Return [x, y] of the center of cell containing provided text 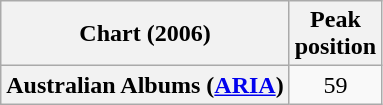
Australian Albums (ARIA) [145, 85]
Chart (2006) [145, 34]
59 [335, 85]
Peakposition [335, 34]
